Pinpoint the cell where the given text exists, returning its (X, Y) midpoint coordinate. 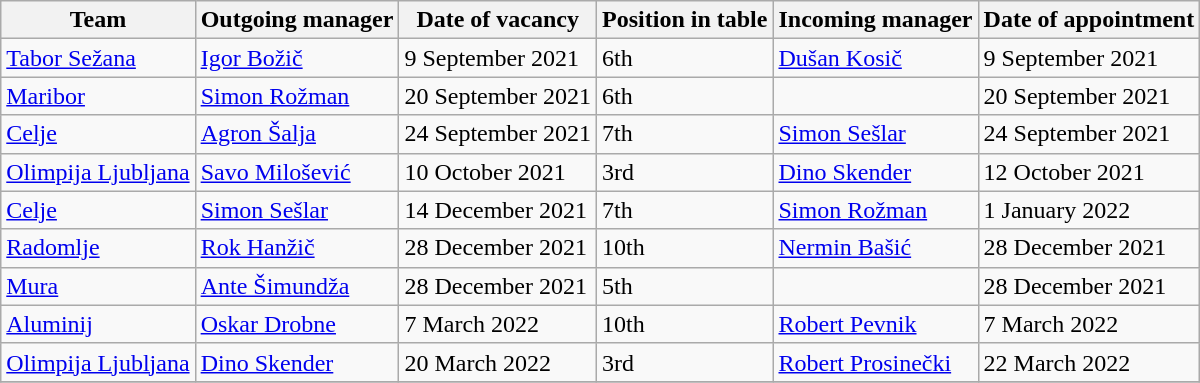
Dušan Kosič (876, 58)
Igor Božič (297, 58)
Date of vacancy (498, 20)
Savo Milošević (297, 172)
Oskar Drobne (297, 324)
20 March 2022 (498, 362)
Radomlje (98, 248)
1 January 2022 (1089, 210)
Aluminij (98, 324)
Agron Šalja (297, 134)
Incoming manager (876, 20)
22 March 2022 (1089, 362)
Robert Prosinečki (876, 362)
Date of appointment (1089, 20)
14 December 2021 (498, 210)
Nermin Bašić (876, 248)
Team (98, 20)
12 October 2021 (1089, 172)
5th (685, 286)
Tabor Sežana (98, 58)
Maribor (98, 96)
Rok Hanžič (297, 248)
Mura (98, 286)
Position in table (685, 20)
Ante Šimundža (297, 286)
Robert Pevnik (876, 324)
Outgoing manager (297, 20)
10 October 2021 (498, 172)
